Search for the cell housing the specified text and yield its [x, y] center coordinate. 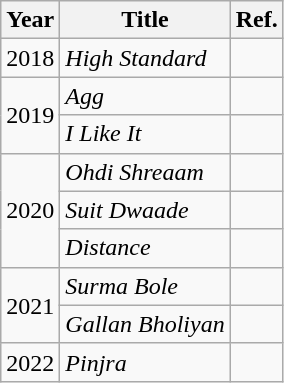
2019 [30, 115]
Title [145, 20]
Ref. [256, 20]
Year [30, 20]
2020 [30, 210]
Pinjra [145, 362]
I Like It [145, 134]
Surma Bole [145, 286]
2021 [30, 305]
2018 [30, 58]
Ohdi Shreaam [145, 172]
High Standard [145, 58]
2022 [30, 362]
Gallan Bholiyan [145, 324]
Agg [145, 96]
Suit Dwaade [145, 210]
Distance [145, 248]
